Output the (x, y) coordinate of the center of the cell containing the given text.  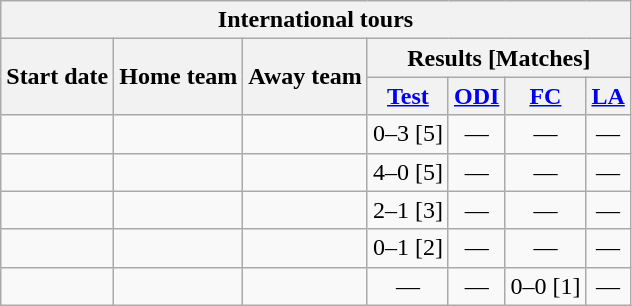
FC (546, 96)
0–0 [1] (546, 286)
0–1 [2] (408, 248)
Start date (58, 77)
Away team (306, 77)
Results [Matches] (498, 58)
Test (408, 96)
LA (608, 96)
0–3 [5] (408, 134)
ODI (476, 96)
4–0 [5] (408, 172)
2–1 [3] (408, 210)
International tours (316, 20)
Home team (178, 77)
